Return the (x, y) coordinate for the center point of the cell that contains the specified text.  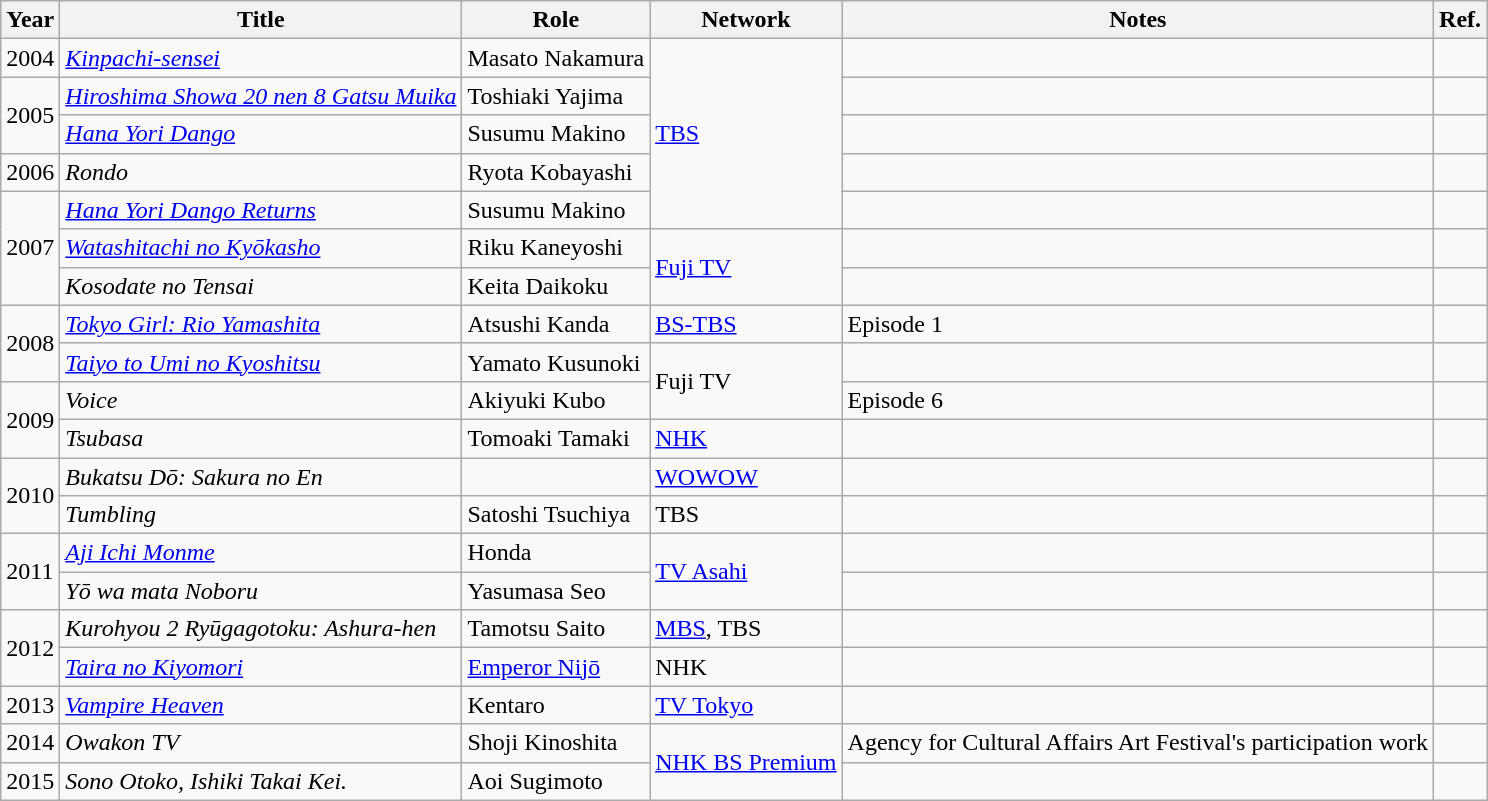
Ryota Kobayashi (556, 172)
Kentaro (556, 705)
Notes (1138, 20)
Tokyo Girl: Rio Yamashita (261, 324)
Shoji Kinoshita (556, 743)
2006 (30, 172)
Hana Yori Dango Returns (261, 210)
Watashitachi no Kyōkasho (261, 248)
Atsushi Kanda (556, 324)
Tumbling (261, 515)
Satoshi Tsuchiya (556, 515)
Aji Ichi Monme (261, 553)
Voice (261, 400)
Toshiaki Yajima (556, 96)
Riku Kaneyoshi (556, 248)
Rondo (261, 172)
2014 (30, 743)
2005 (30, 115)
Yasumasa Seo (556, 591)
Kosodate no Tensai (261, 286)
2009 (30, 419)
Akiyuki Kubo (556, 400)
Role (556, 20)
Taira no Kiyomori (261, 667)
Yō wa mata Noboru (261, 591)
2012 (30, 648)
2011 (30, 572)
2008 (30, 343)
Year (30, 20)
Tamotsu Saito (556, 629)
Episode 6 (1138, 400)
2015 (30, 781)
BS-TBS (746, 324)
Hiroshima Showa 20 nen 8 Gatsu Muika (261, 96)
Keita Daikoku (556, 286)
Tsubasa (261, 438)
TV Tokyo (746, 705)
2010 (30, 496)
Kinpachi-sensei (261, 58)
Bukatsu Dō: Sakura no En (261, 477)
Taiyo to Umi no Kyoshitsu (261, 362)
2007 (30, 248)
2013 (30, 705)
Tomoaki Tamaki (556, 438)
Vampire Heaven (261, 705)
Hana Yori Dango (261, 134)
Ref. (1460, 20)
2004 (30, 58)
Episode 1 (1138, 324)
NHK BS Premium (746, 762)
WOWOW (746, 477)
TV Asahi (746, 572)
Honda (556, 553)
Title (261, 20)
Kurohyou 2 Ryūgagotoku: Ashura-hen (261, 629)
Aoi Sugimoto (556, 781)
Sono Otoko, Ishiki Takai Kei. (261, 781)
MBS, TBS (746, 629)
Owakon TV (261, 743)
Masato Nakamura (556, 58)
Agency for Cultural Affairs Art Festival's participation work (1138, 743)
Yamato Kusunoki (556, 362)
Emperor Nijō (556, 667)
Network (746, 20)
